Determine the [X, Y] coordinate at the center of the cell enclosing the given text.  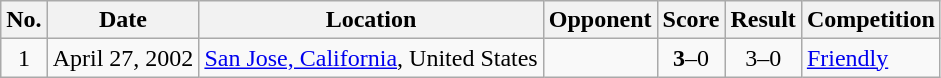
Location [371, 20]
Result [763, 20]
Opponent [600, 20]
1 [24, 58]
Date [123, 20]
Friendly [870, 58]
Score [691, 20]
San Jose, California, United States [371, 58]
Competition [870, 20]
No. [24, 20]
April 27, 2002 [123, 58]
